Find where the given text appears and provide that cell's center as [x, y] coordinate. 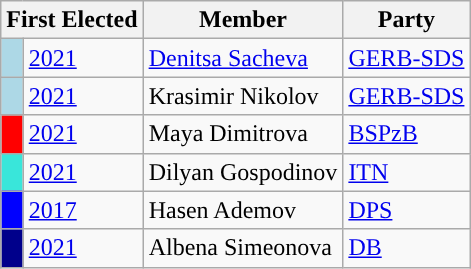
Krasimir Nikolov [243, 96]
Member [243, 20]
Denitsa Sacheva [243, 58]
ITN [406, 172]
First Elected [72, 20]
Maya Dimitrova [243, 134]
Hasen Ademov [243, 210]
Albena Simeonova [243, 248]
DB [406, 248]
DPS [406, 210]
2017 [83, 210]
BSPzB [406, 134]
Dilyan Gospodinov [243, 172]
Party [406, 20]
